From the cell containing the given text, extract its center point as [X, Y] coordinate. 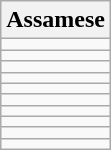
Assamese [56, 20]
